Pinpoint the cell where the given text exists, returning its (X, Y) midpoint coordinate. 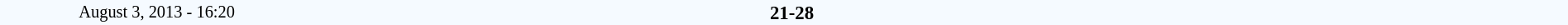
August 3, 2013 - 16:20 (157, 12)
21-28 (791, 12)
